Find where the given text appears and provide that cell's center as (X, Y) coordinate. 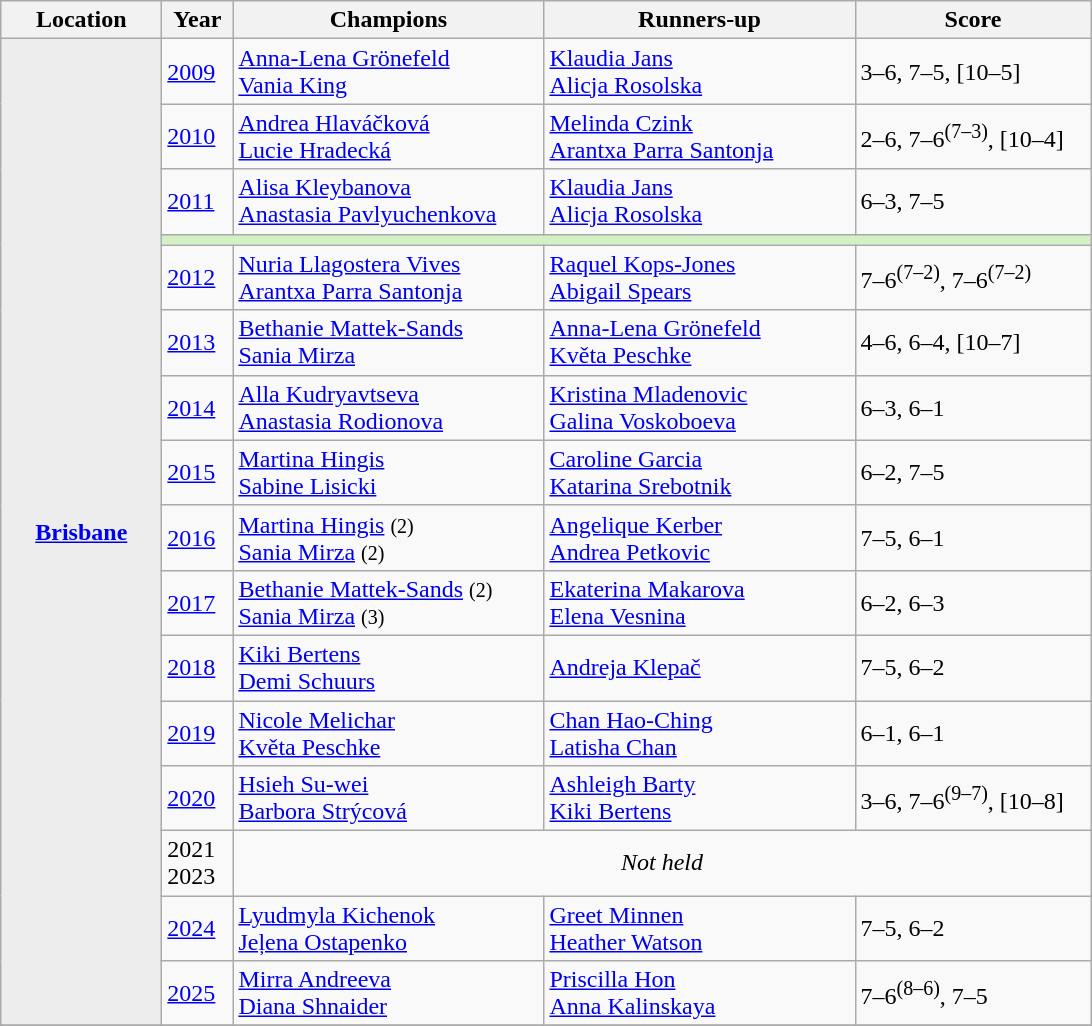
Not held (662, 864)
2010 (198, 136)
2018 (198, 668)
Anna-Lena Grönefeld Vania King (388, 72)
Martina Hingis Sabine Lisicki (388, 472)
Brisbane (82, 532)
Alisa Kleybanova Anastasia Pavlyuchenkova (388, 202)
Andreja Klepač (700, 668)
Bethanie Mattek-Sands (2) Sania Mirza (3) (388, 602)
Andrea Hlaváčková Lucie Hradecká (388, 136)
4–6, 6–4, [10–7] (973, 342)
Ashleigh Barty Kiki Bertens (700, 798)
Anna-Lena Grönefeld Květa Peschke (700, 342)
3–6, 7–6(9–7), [10–8] (973, 798)
Runners-up (700, 20)
Mirra Andreeva Diana Shnaider (388, 994)
Raquel Kops-Jones Abigail Spears (700, 278)
2012 (198, 278)
Hsieh Su-wei Barbora Strýcová (388, 798)
Caroline Garcia Katarina Srebotnik (700, 472)
3–6, 7–5, [10–5] (973, 72)
Bethanie Mattek-Sands Sania Mirza (388, 342)
2020 (198, 798)
6–3, 7–5 (973, 202)
Nicole Melichar Květa Peschke (388, 732)
2017 (198, 602)
Melinda Czink Arantxa Parra Santonja (700, 136)
6–3, 6–1 (973, 408)
Kiki Bertens Demi Schuurs (388, 668)
2–6, 7–6(7–3), [10–4] (973, 136)
2013 (198, 342)
7–5, 6–1 (973, 538)
Greet Minnen Heather Watson (700, 928)
2016 (198, 538)
6–1, 6–1 (973, 732)
Priscilla Hon Anna Kalinskaya (700, 994)
Nuria Llagostera Vives Arantxa Parra Santonja (388, 278)
Alla Kudryavtseva Anastasia Rodionova (388, 408)
Year (198, 20)
6–2, 6–3 (973, 602)
Score (973, 20)
Champions (388, 20)
Location (82, 20)
2021 2023 (198, 864)
7–6(8–6), 7–5 (973, 994)
2019 (198, 732)
2014 (198, 408)
6–2, 7–5 (973, 472)
2025 (198, 994)
Kristina Mladenovic Galina Voskoboeva (700, 408)
7–6(7–2), 7–6(7–2) (973, 278)
Angelique Kerber Andrea Petkovic (700, 538)
Chan Hao-Ching Latisha Chan (700, 732)
Ekaterina Makarova Elena Vesnina (700, 602)
2024 (198, 928)
Lyudmyla Kichenok Jeļena Ostapenko (388, 928)
2009 (198, 72)
Martina Hingis (2) Sania Mirza (2) (388, 538)
2015 (198, 472)
2011 (198, 202)
